Pinpoint the cell where the given text exists, returning its [X, Y] midpoint coordinate. 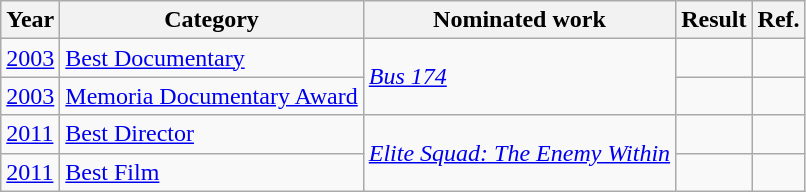
Ref. [778, 20]
Category [212, 20]
Bus 174 [519, 77]
Memoria Documentary Award [212, 96]
Elite Squad: The Enemy Within [519, 153]
Best Director [212, 134]
Year [30, 20]
Result [714, 20]
Best Documentary [212, 58]
Nominated work [519, 20]
Best Film [212, 172]
